For the text-containing cell, return its midpoint in (x, y) coordinate format. 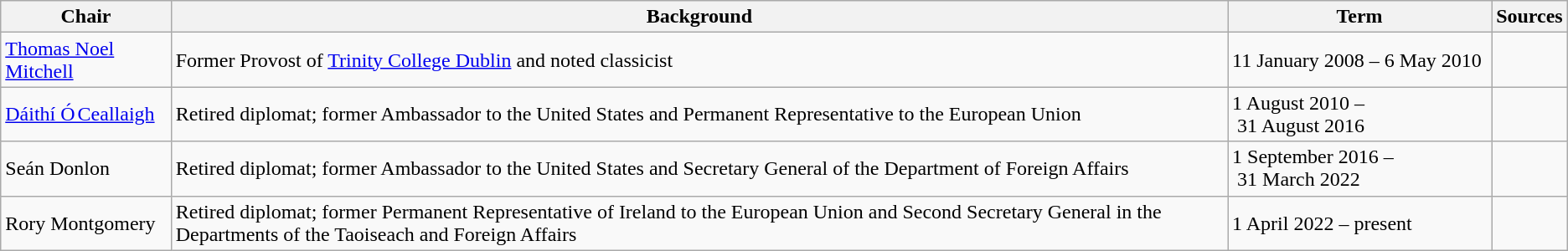
Background (699, 17)
1 September 2016 – 31 March 2022 (1360, 169)
1 August 2010 – 31 August 2016 (1360, 114)
Sources (1529, 17)
Former Provost of Trinity College Dublin and noted classicist (699, 60)
Chair (85, 17)
11 January 2008 – 6 May 2010 (1360, 60)
Rory Montgomery (85, 223)
Term (1360, 17)
Seán Donlon (85, 169)
Dáithí Ó Ceallaigh (85, 114)
Retired diplomat; former Ambassador to the United States and Permanent Representative to the European Union (699, 114)
1 April 2022 – present (1360, 223)
Retired diplomat; former Ambassador to the United States and Secretary General of the Department of Foreign Affairs (699, 169)
Thomas Noel Mitchell (85, 60)
